Detect which cell encompasses the target text, then output its (x, y) center coordinate. 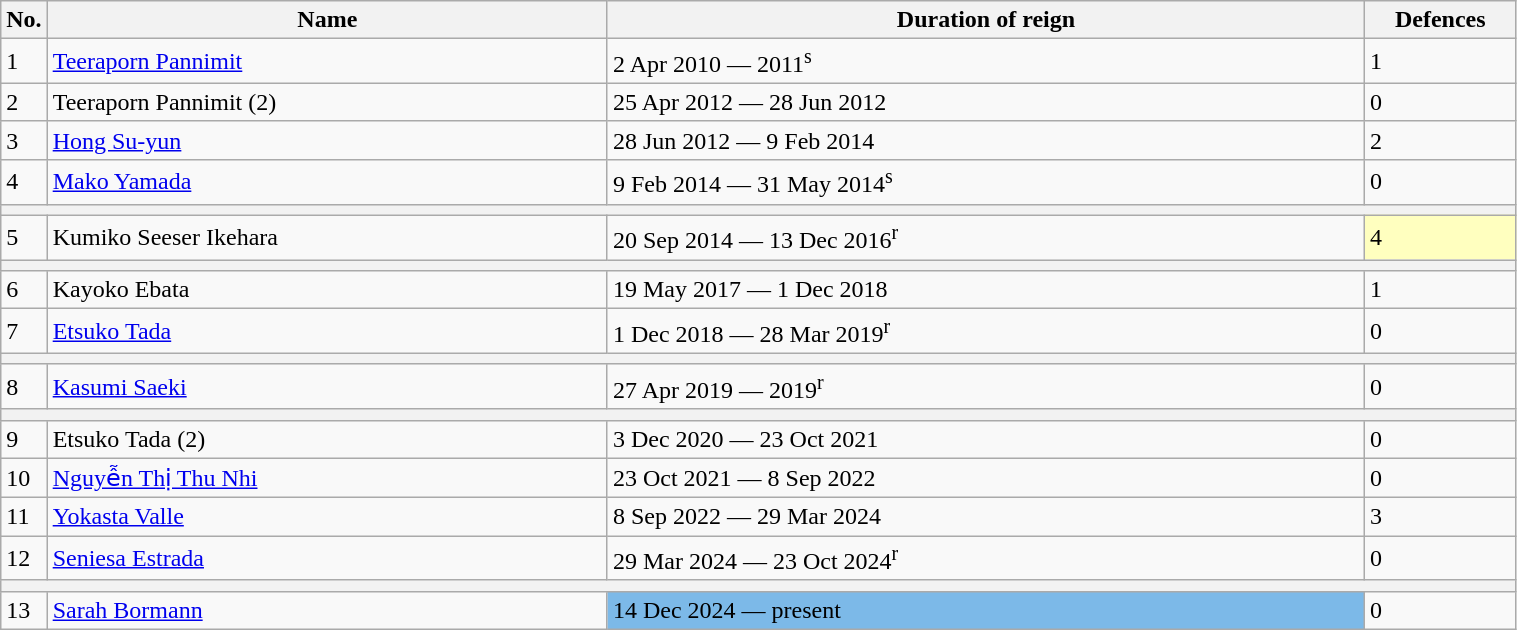
13 (24, 610)
8 Sep 2022 — 29 Mar 2024 (986, 517)
14 Dec 2024 — present (986, 610)
Etsuko Tada (2) (327, 439)
7 (24, 332)
2 Apr 2010 — 2011s (986, 62)
Kumiko Seeser Ikehara (327, 238)
23 Oct 2021 — 8 Sep 2022 (986, 478)
Duration of reign (986, 20)
Name (327, 20)
9 (24, 439)
1 Dec 2018 — 28 Mar 2019r (986, 332)
10 (24, 478)
Defences (1441, 20)
Teeraporn Pannimit (2) (327, 102)
Teeraporn Pannimit (327, 62)
29 Mar 2024 — 23 Oct 2024r (986, 558)
Sarah Bormann (327, 610)
25 Apr 2012 — 28 Jun 2012 (986, 102)
19 May 2017 — 1 Dec 2018 (986, 290)
12 (24, 558)
6 (24, 290)
Kayoko Ebata (327, 290)
Etsuko Tada (327, 332)
No. (24, 20)
Kasumi Saeki (327, 386)
Seniesa Estrada (327, 558)
9 Feb 2014 — 31 May 2014s (986, 182)
Mako Yamada (327, 182)
28 Jun 2012 — 9 Feb 2014 (986, 140)
11 (24, 517)
3 Dec 2020 — 23 Oct 2021 (986, 439)
5 (24, 238)
Nguyễn Thị Thu Nhi (327, 478)
Yokasta Valle (327, 517)
20 Sep 2014 — 13 Dec 2016r (986, 238)
27 Apr 2019 — 2019r (986, 386)
8 (24, 386)
Hong Su-yun (327, 140)
